Locate the cell with the specified text and output its [x, y] center coordinate. 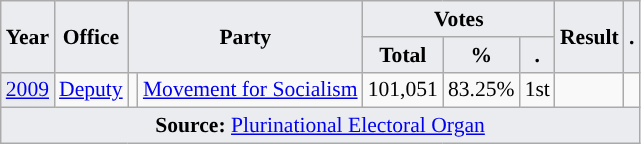
Movement for Socialism [250, 90]
Party [246, 36]
Votes [459, 19]
1st [538, 90]
101,051 [403, 90]
% [482, 55]
Office [91, 36]
Deputy [91, 90]
83.25% [482, 90]
2009 [28, 90]
Result [590, 36]
Source: Plurinational Electoral Organ [320, 126]
Total [403, 55]
Year [28, 36]
